For the text-containing cell, return its midpoint in (x, y) coordinate format. 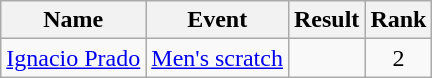
Ignacio Prado (74, 58)
Result (326, 20)
2 (398, 58)
Event (218, 20)
Men's scratch (218, 58)
Rank (398, 20)
Name (74, 20)
